Find where the given text appears and provide that cell's center as [X, Y] coordinate. 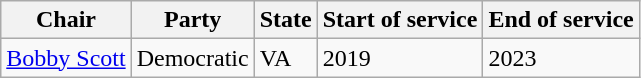
2023 [561, 58]
2019 [400, 58]
Start of service [400, 20]
VA [286, 58]
State [286, 20]
Bobby Scott [66, 58]
End of service [561, 20]
Party [192, 20]
Chair [66, 20]
Democratic [192, 58]
